Scan for the cell matching the given text and deliver its (X, Y) coordinate at center. 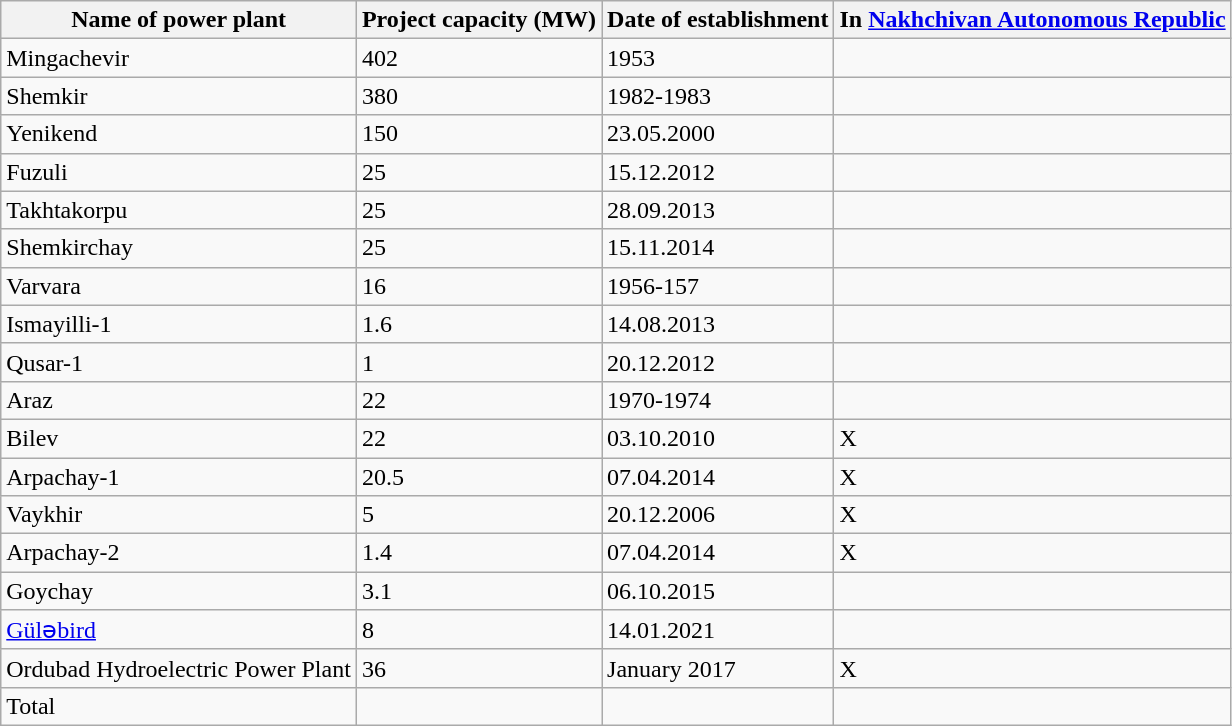
16 (478, 286)
1.6 (478, 324)
06.10.2015 (718, 591)
Shemkirchay (179, 248)
Araz (179, 400)
5 (478, 515)
Vaykhir (179, 515)
1.4 (478, 553)
Mingachevir (179, 58)
Varvara (179, 286)
Project capacity (MW) (478, 20)
14.08.2013 (718, 324)
Bilev (179, 438)
15.11.2014 (718, 248)
Goychay (179, 591)
Ismayilli-1 (179, 324)
1970-1974 (718, 400)
Fuzuli (179, 172)
15.12.2012 (718, 172)
03.10.2010 (718, 438)
Shemkir (179, 96)
Total (179, 706)
20.12.2006 (718, 515)
Date of establishment (718, 20)
Qusar-1 (179, 362)
1953 (718, 58)
3.1 (478, 591)
Name of power plant (179, 20)
8 (478, 630)
1 (478, 362)
Arpachay-1 (179, 477)
28.09.2013 (718, 210)
20.12.2012 (718, 362)
36 (478, 668)
Güləbird (179, 630)
150 (478, 134)
January 2017 (718, 668)
402 (478, 58)
380 (478, 96)
23.05.2000 (718, 134)
1982-1983 (718, 96)
Ordubad Hydroelectric Power Plant (179, 668)
Takhtakorpu (179, 210)
14.01.2021 (718, 630)
In Nakhchivan Autonomous Republic (1032, 20)
Arpachay-2 (179, 553)
Yenikend (179, 134)
20.5 (478, 477)
1956-157 (718, 286)
